Locate the cell with the specified text and output its [X, Y] center coordinate. 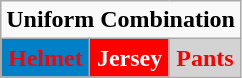
Helmet [46, 58]
Jersey [130, 58]
Uniform Combination [121, 20]
Pants [204, 58]
